Scan for the cell matching the given text and deliver its (x, y) coordinate at center. 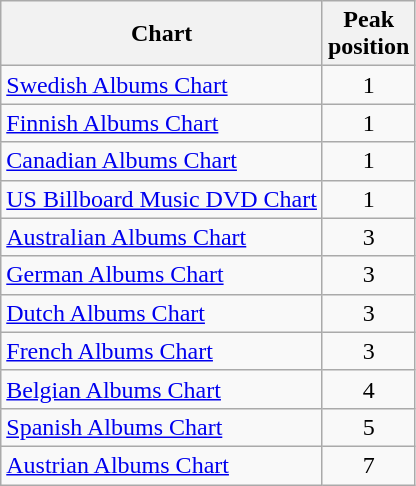
Belgian Albums Chart (162, 389)
Austrian Albums Chart (162, 465)
Dutch Albums Chart (162, 313)
US Billboard Music DVD Chart (162, 199)
Finnish Albums Chart (162, 123)
Spanish Albums Chart (162, 427)
German Albums Chart (162, 275)
Canadian Albums Chart (162, 161)
Swedish Albums Chart (162, 85)
7 (368, 465)
French Albums Chart (162, 351)
Peakposition (368, 34)
Chart (162, 34)
5 (368, 427)
4 (368, 389)
Australian Albums Chart (162, 237)
